Detect which cell encompasses the target text, then output its (x, y) center coordinate. 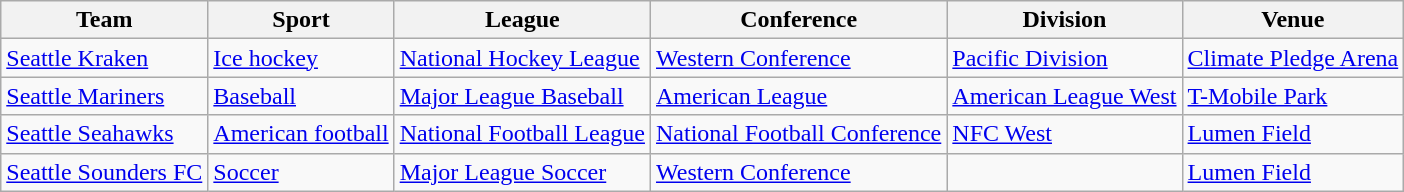
National Football League (522, 134)
Climate Pledge Arena (1293, 58)
Sport (301, 20)
Soccer (301, 172)
NFC West (1064, 134)
American League (798, 96)
Baseball (301, 96)
Ice hockey (301, 58)
Team (104, 20)
Seattle Mariners (104, 96)
T-Mobile Park (1293, 96)
Venue (1293, 20)
League (522, 20)
National Football Conference (798, 134)
American football (301, 134)
Seattle Sounders FC (104, 172)
Division (1064, 20)
Seattle Kraken (104, 58)
National Hockey League (522, 58)
American League West (1064, 96)
Pacific Division (1064, 58)
Major League Soccer (522, 172)
Conference (798, 20)
Seattle Seahawks (104, 134)
Major League Baseball (522, 96)
